Provide the (X, Y) coordinate of the cell's center where the given text is located.  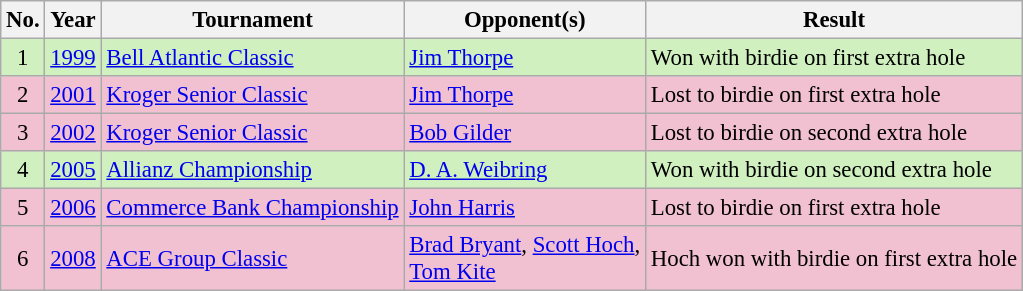
5 (23, 208)
Allianz Championship (252, 170)
2002 (73, 133)
6 (23, 258)
Commerce Bank Championship (252, 208)
Lost to birdie on second extra hole (834, 133)
Tournament (252, 20)
2 (23, 95)
2008 (73, 258)
4 (23, 170)
3 (23, 133)
Hoch won with birdie on first extra hole (834, 258)
Won with birdie on first extra hole (834, 58)
Bob Gilder (525, 133)
John Harris (525, 208)
1999 (73, 58)
Bell Atlantic Classic (252, 58)
2005 (73, 170)
No. (23, 20)
Won with birdie on second extra hole (834, 170)
Year (73, 20)
Brad Bryant, Scott Hoch, Tom Kite (525, 258)
2006 (73, 208)
ACE Group Classic (252, 258)
2001 (73, 95)
1 (23, 58)
Opponent(s) (525, 20)
D. A. Weibring (525, 170)
Result (834, 20)
